Determine the [X, Y] coordinate at the center of the cell enclosing the given text.  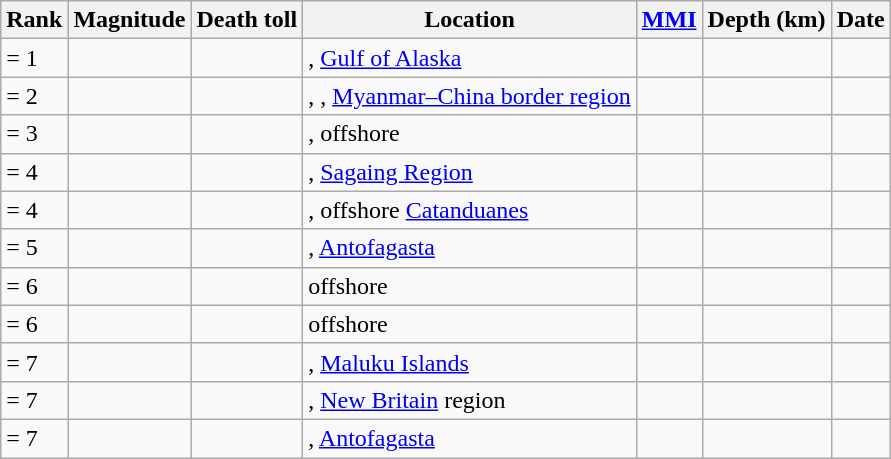
MMI [669, 20]
Magnitude [130, 20]
Rank [34, 20]
Date [860, 20]
Death toll [247, 20]
= 3 [34, 134]
, offshore Catanduanes [470, 210]
Depth (km) [766, 20]
= 5 [34, 248]
, Gulf of Alaska [470, 58]
, offshore [470, 134]
= 1 [34, 58]
= 2 [34, 96]
, , Myanmar–China border region [470, 96]
Location [470, 20]
, New Britain region [470, 400]
, Sagaing Region [470, 172]
, Maluku Islands [470, 362]
